Search for the cell housing the specified text and yield its [X, Y] center coordinate. 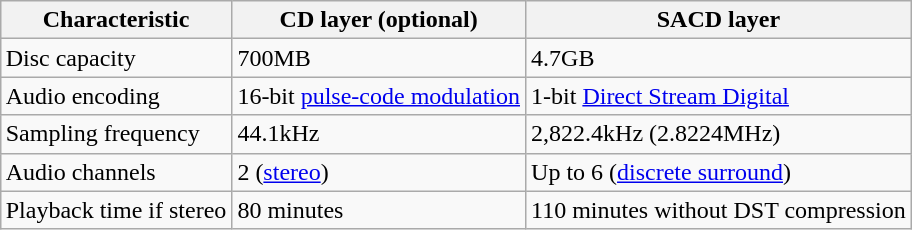
1-bit Direct Stream Digital [719, 96]
Characteristic [116, 20]
Sampling frequency [116, 134]
Audio channels [116, 172]
700MB [379, 58]
Disc capacity [116, 58]
80 minutes [379, 210]
2,822.4kHz (2.8224MHz) [719, 134]
4.7GB [719, 58]
CD layer (optional) [379, 20]
110 minutes without DST compression [719, 210]
Audio encoding [116, 96]
SACD layer [719, 20]
Up to 6 (discrete surround) [719, 172]
Playback time if stereo [116, 210]
44.1kHz [379, 134]
16-bit pulse-code modulation [379, 96]
2 (stereo) [379, 172]
